Find where the given text appears and provide that cell's center as (X, Y) coordinate. 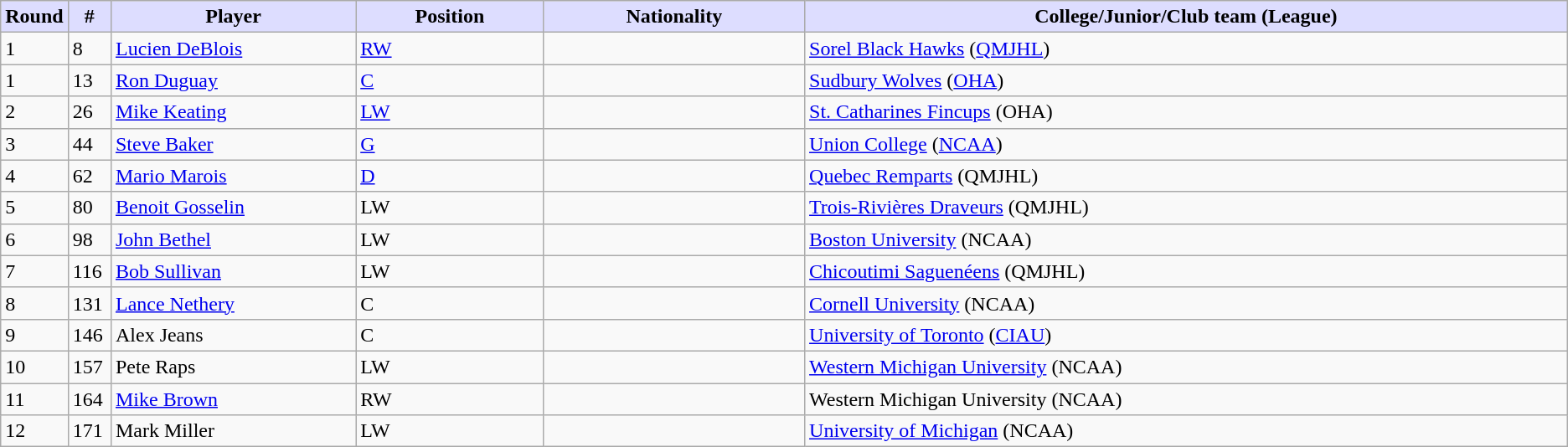
131 (89, 303)
Pete Raps (233, 367)
13 (89, 80)
D (450, 176)
7 (34, 271)
5 (34, 208)
Steve Baker (233, 144)
University of Toronto (CIAU) (1186, 335)
Round (34, 17)
# (89, 17)
Mike Keating (233, 112)
171 (89, 431)
Nationality (673, 17)
10 (34, 367)
Sorel Black Hawks (QMJHL) (1186, 49)
98 (89, 239)
Quebec Remparts (QMJHL) (1186, 176)
164 (89, 399)
157 (89, 367)
Player (233, 17)
Mario Marois (233, 176)
Chicoutimi Saguenéens (QMJHL) (1186, 271)
G (450, 144)
St. Catharines Fincups (OHA) (1186, 112)
Lance Nethery (233, 303)
146 (89, 335)
4 (34, 176)
3 (34, 144)
12 (34, 431)
62 (89, 176)
Position (450, 17)
Trois-Rivières Draveurs (QMJHL) (1186, 208)
26 (89, 112)
6 (34, 239)
Lucien DeBlois (233, 49)
9 (34, 335)
University of Michigan (NCAA) (1186, 431)
Mike Brown (233, 399)
Sudbury Wolves (OHA) (1186, 80)
Union College (NCAA) (1186, 144)
2 (34, 112)
44 (89, 144)
80 (89, 208)
Bob Sullivan (233, 271)
College/Junior/Club team (League) (1186, 17)
116 (89, 271)
Boston University (NCAA) (1186, 239)
Cornell University (NCAA) (1186, 303)
John Bethel (233, 239)
Benoit Gosselin (233, 208)
11 (34, 399)
Alex Jeans (233, 335)
Ron Duguay (233, 80)
Mark Miller (233, 431)
